Locate the cell with the specified text and output its [X, Y] center coordinate. 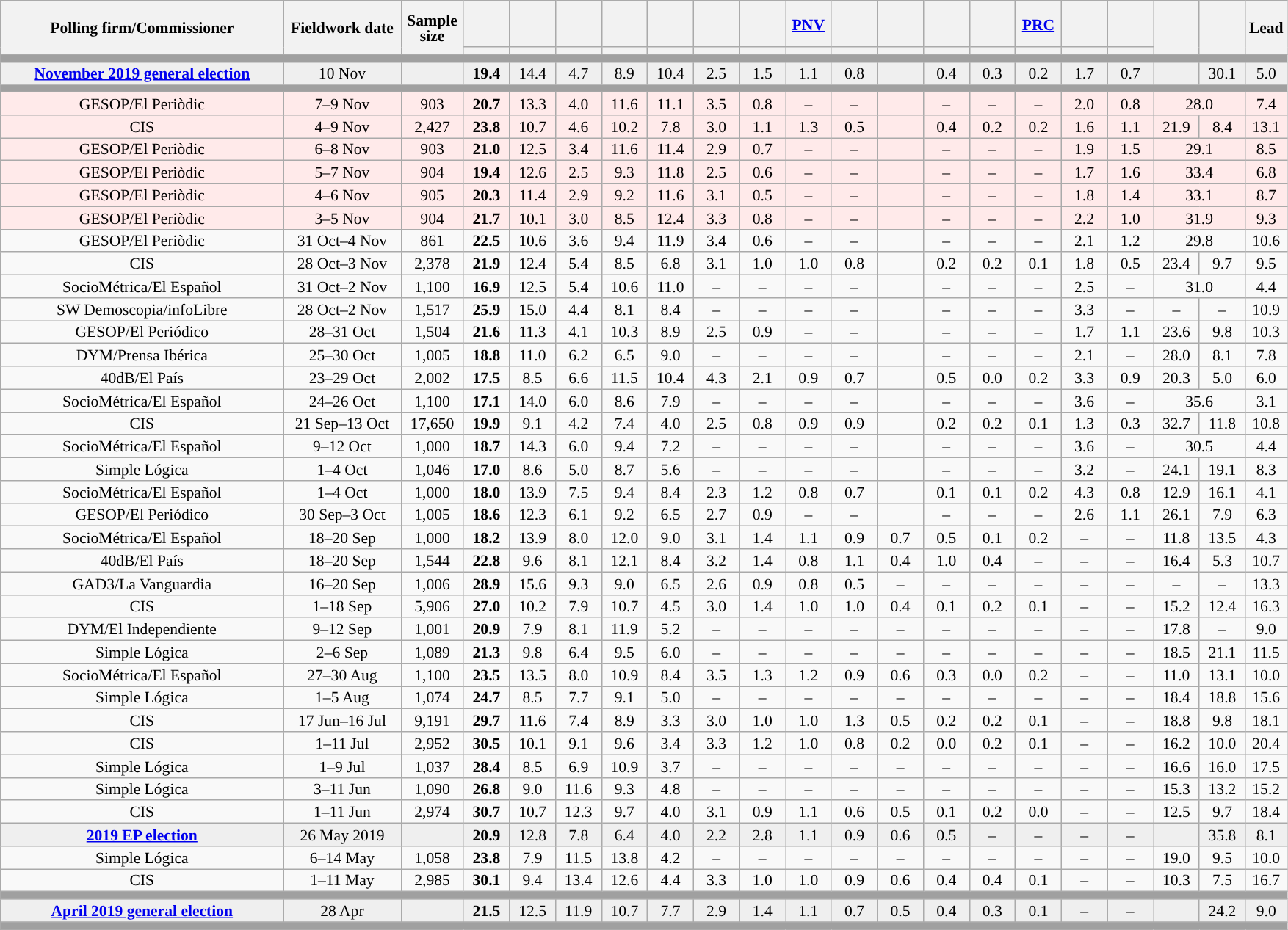
18.2 [486, 537]
18.7 [486, 446]
29.8 [1198, 241]
16.1 [1222, 492]
PNV [809, 23]
2,002 [432, 377]
2.3 [717, 492]
15.3 [1176, 788]
14.0 [533, 401]
8.3 [1266, 470]
861 [432, 241]
25–30 Oct [342, 355]
6.2 [579, 355]
1–9 Jul [342, 766]
16.3 [1266, 606]
27.0 [486, 606]
9–12 Sep [342, 630]
25.9 [486, 310]
6.1 [579, 515]
7.2 [671, 446]
21.5 [486, 910]
22.8 [486, 561]
13.2 [1222, 788]
13.8 [624, 857]
26.8 [486, 788]
21.7 [486, 217]
1,090 [432, 788]
31.9 [1198, 217]
1.9 [1084, 150]
16.6 [1176, 766]
12.8 [533, 835]
7–9 Nov [342, 104]
2–6 Sep [342, 652]
18.0 [486, 492]
3–5 Nov [342, 217]
13.4 [579, 881]
1,046 [432, 470]
2,427 [432, 126]
November 2019 general election [142, 73]
18.5 [1176, 652]
12.0 [624, 537]
1,006 [432, 583]
28 Oct–2 Nov [342, 310]
28 Oct–3 Nov [342, 264]
4.5 [671, 606]
27–30 Aug [342, 675]
19.0 [1176, 857]
17.0 [486, 470]
31 Oct–2 Nov [342, 286]
4.7 [579, 73]
23.6 [1176, 332]
23.5 [486, 675]
SW Demoscopia/infoLibre [142, 310]
1,517 [432, 310]
35.6 [1198, 401]
16.7 [1266, 881]
24.2 [1222, 910]
2,985 [432, 881]
1–5 Aug [342, 697]
5.3 [1222, 561]
3.7 [671, 766]
35.8 [1222, 835]
1,037 [432, 766]
905 [432, 195]
21.6 [486, 332]
14.4 [533, 73]
28–31 Oct [342, 332]
19.9 [486, 423]
5–7 Nov [342, 172]
1,058 [432, 857]
23.4 [1176, 264]
21.3 [486, 652]
16.9 [486, 286]
16.2 [1176, 743]
19.1 [1222, 470]
23–29 Oct [342, 377]
2,952 [432, 743]
10 Nov [342, 73]
12.1 [624, 561]
2019 EP election [142, 835]
28.4 [486, 766]
Polling firm/Commissioner [142, 28]
Sample size [432, 28]
4.8 [671, 788]
3–11 Jun [342, 788]
21 Sep–13 Oct [342, 423]
18.1 [1266, 721]
29.1 [1198, 150]
1–18 Sep [342, 606]
6.6 [579, 377]
1,089 [432, 652]
24.7 [486, 697]
29.7 [486, 721]
20.4 [1266, 743]
2,378 [432, 264]
9–12 Oct [342, 446]
4–6 Nov [342, 195]
1–11 Jun [342, 812]
16–20 Sep [342, 583]
16.0 [1222, 766]
15.0 [533, 310]
GAD3/La Vanguardia [142, 583]
6–14 May [342, 857]
DYM/El Independiente [142, 630]
17.1 [486, 401]
31 Oct–4 Nov [342, 241]
16.4 [1176, 561]
11.1 [671, 104]
4–9 Nov [342, 126]
6.3 [1266, 515]
1–11 May [342, 881]
12.9 [1176, 492]
17 Jun–16 Jul [342, 721]
30 Sep–3 Oct [342, 515]
PRC [1038, 23]
6–8 Nov [342, 150]
April 2019 general election [142, 910]
5,906 [432, 606]
2.7 [717, 515]
32.7 [1176, 423]
28.9 [486, 583]
Lead [1266, 28]
4.6 [579, 126]
1,074 [432, 697]
24–26 Oct [342, 401]
11.3 [533, 332]
1,504 [432, 332]
1,544 [432, 561]
26.1 [1176, 515]
10.8 [1266, 423]
24.1 [1176, 470]
2.8 [762, 835]
28 Apr [342, 910]
2.0 [1084, 104]
20.7 [486, 104]
6.9 [579, 766]
5.6 [671, 470]
18.6 [486, 515]
1,001 [432, 630]
9,191 [432, 721]
22.5 [486, 241]
14.3 [533, 446]
21.1 [1222, 652]
1–11 Jul [342, 743]
31.0 [1198, 286]
33.4 [1198, 172]
2,974 [432, 812]
30.7 [486, 812]
17,650 [432, 423]
21.0 [486, 150]
33.1 [1198, 195]
5.2 [671, 630]
Fieldwork date [342, 28]
DYM/Prensa Ibérica [142, 355]
17.8 [1176, 630]
26 May 2019 [342, 835]
